Extract the [x, y] coordinate from the center of the cell holding the provided text.  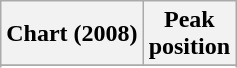
Chart (2008) [72, 34]
Peakposition [189, 34]
